Return (X, Y) of the center of cell containing provided text 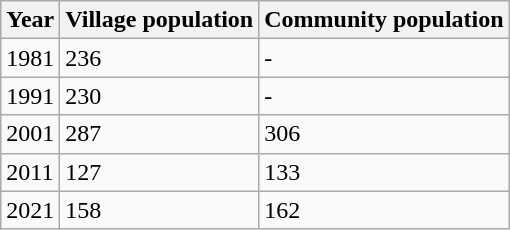
127 (160, 172)
Community population (384, 20)
1981 (30, 58)
162 (384, 210)
133 (384, 172)
287 (160, 134)
2001 (30, 134)
2011 (30, 172)
Year (30, 20)
230 (160, 96)
236 (160, 58)
306 (384, 134)
1991 (30, 96)
2021 (30, 210)
Village population (160, 20)
158 (160, 210)
